Detect which cell encompasses the target text, then output its [x, y] center coordinate. 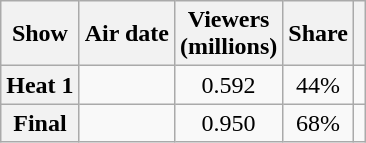
Final [40, 123]
Air date [126, 34]
68% [318, 123]
44% [318, 85]
0.592 [228, 85]
0.950 [228, 123]
Show [40, 34]
Viewers(millions) [228, 34]
Share [318, 34]
Heat 1 [40, 85]
